Pinpoint the cell where the given text exists, returning its (X, Y) midpoint coordinate. 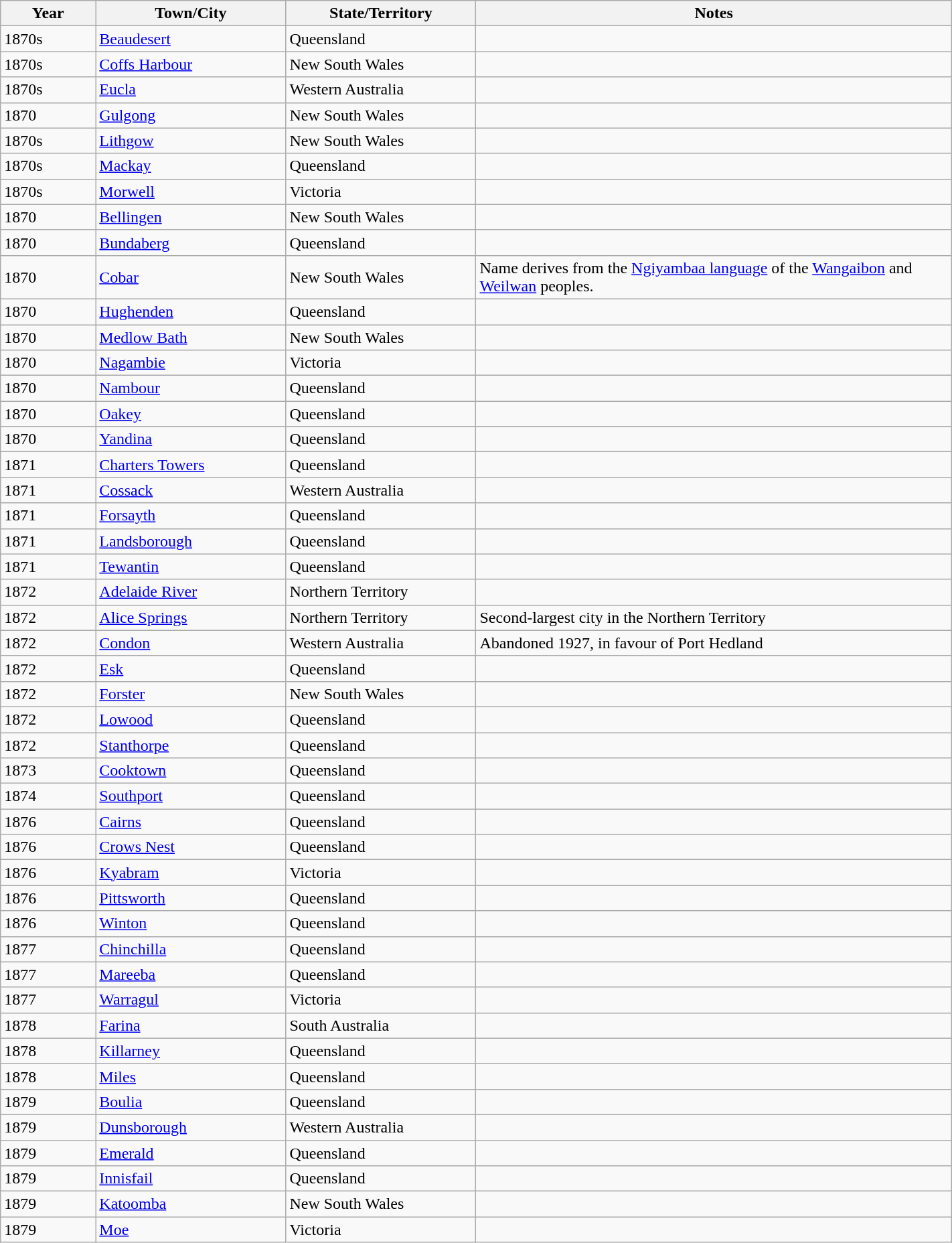
Gulgong (191, 115)
Name derives from the Ngiyambaa language of the Wangaibon and Weilwan peoples. (714, 277)
Second-largest city in the Northern Territory (714, 617)
Tewantin (191, 567)
Yandina (191, 439)
Oakey (191, 414)
Miles (191, 1076)
Killarney (191, 1051)
Esk (191, 668)
Pittsworth (191, 898)
Chinchilla (191, 949)
Kyabram (191, 873)
Year (48, 13)
1874 (48, 796)
Lithgow (191, 141)
Alice Springs (191, 617)
Eucla (191, 90)
South Australia (381, 1025)
Cairns (191, 822)
Abandoned 1927, in favour of Port Hedland (714, 643)
Katoomba (191, 1204)
State/Territory (381, 13)
Innisfail (191, 1179)
Notes (714, 13)
Lowood (191, 719)
Adelaide River (191, 592)
Warragul (191, 1000)
Condon (191, 643)
Coffs Harbour (191, 64)
Medlow Bath (191, 337)
Cobar (191, 277)
Town/City (191, 13)
Nagambie (191, 363)
Emerald (191, 1153)
Boulia (191, 1102)
Mackay (191, 166)
Morwell (191, 192)
Nambour (191, 388)
1873 (48, 771)
Farina (191, 1025)
Forsayth (191, 516)
Beaudesert (191, 39)
Landsborough (191, 541)
Bundaberg (191, 242)
Stanthorpe (191, 745)
Crows Nest (191, 847)
Mareeba (191, 974)
Hughenden (191, 311)
Cooktown (191, 771)
Cossack (191, 490)
Charters Towers (191, 465)
Dunsborough (191, 1127)
Winton (191, 924)
Bellingen (191, 217)
Southport (191, 796)
Moe (191, 1230)
Forster (191, 694)
